Scan for the cell matching the given text and deliver its (x, y) coordinate at center. 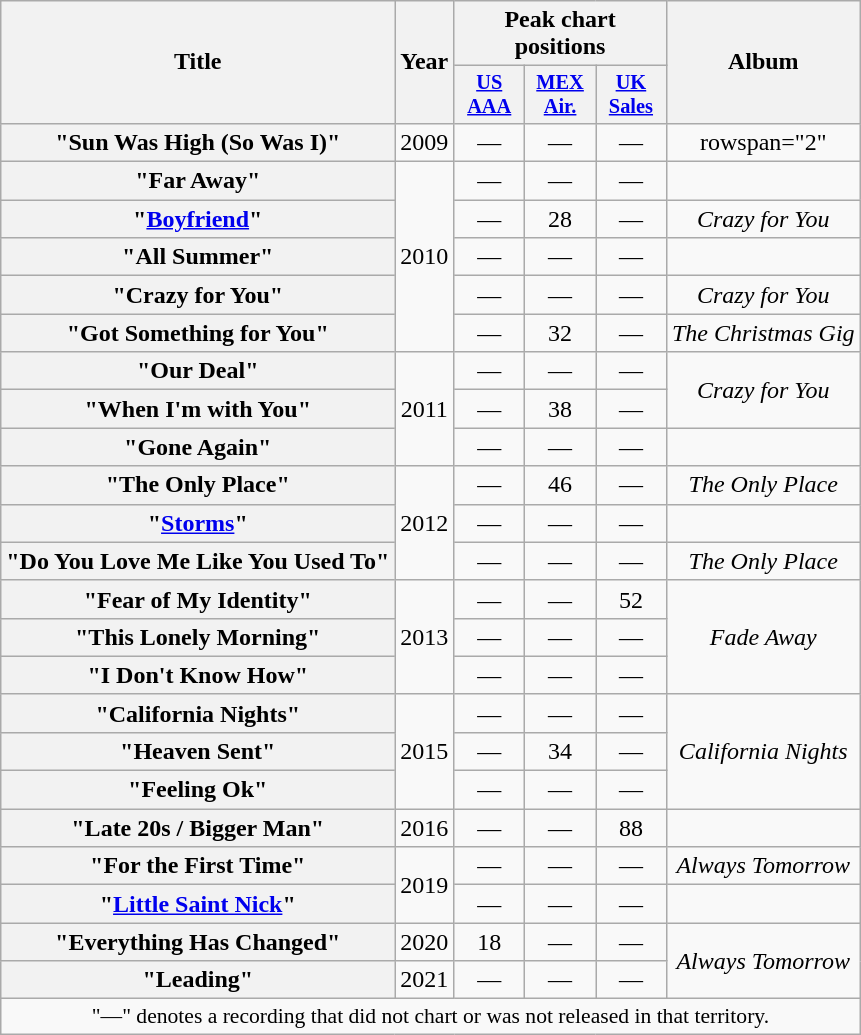
32 (560, 333)
"Boyfriend" (198, 219)
"Feeling Ok" (198, 790)
"Sun Was High (So Was I)" (198, 142)
Year (424, 62)
2011 (424, 409)
2012 (424, 523)
"Everything Has Changed" (198, 942)
Album (763, 62)
34 (560, 751)
18 (490, 942)
"The Only Place" (198, 485)
52 (632, 599)
2013 (424, 637)
The Christmas Gig (763, 333)
2015 (424, 751)
"Little Saint Nick" (198, 904)
UKSales (632, 95)
"Leading" (198, 980)
Fade Away (763, 637)
"I Don't Know How" (198, 675)
"Fear of My Identity" (198, 599)
46 (560, 485)
38 (560, 409)
"Storms" (198, 523)
"Gone Again" (198, 447)
2016 (424, 828)
"This Lonely Morning" (198, 637)
"California Nights" (198, 713)
2021 (424, 980)
"All Summer" (198, 257)
USAAA (490, 95)
2019 (424, 885)
MEX Air. (560, 95)
"Heaven Sent" (198, 751)
"When I'm with You" (198, 409)
"Our Deal" (198, 371)
28 (560, 219)
"Far Away" (198, 181)
2020 (424, 942)
California Nights (763, 751)
2009 (424, 142)
"—" denotes a recording that did not chart or was not released in that territory. (430, 1017)
"Crazy for You" (198, 295)
"Got Something for You" (198, 333)
"Do You Love Me Like You Used To" (198, 561)
88 (632, 828)
"Late 20s / Bigger Man" (198, 828)
rowspan="2" (763, 142)
Peak chart positions (560, 34)
Title (198, 62)
2010 (424, 257)
"For the First Time" (198, 866)
